From the cell containing the given text, extract its center point as (X, Y) coordinate. 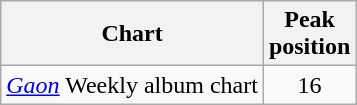
16 (309, 85)
Gaon Weekly album chart (132, 85)
Chart (132, 34)
Peakposition (309, 34)
